Capture the cell that displays the provided text and extract its [X, Y] central coordinate. 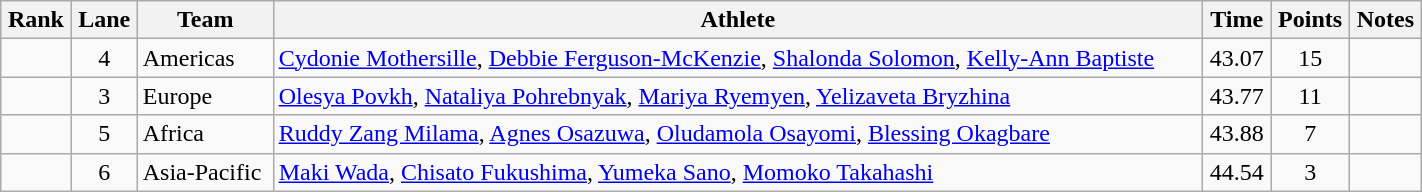
6 [104, 172]
Asia-Pacific [205, 172]
43.88 [1237, 134]
43.07 [1237, 58]
Rank [36, 20]
Cydonie Mothersille, Debbie Ferguson-McKenzie, Shalonda Solomon, Kelly-Ann Baptiste [738, 58]
44.54 [1237, 172]
Maki Wada, Chisato Fukushima, Yumeka Sano, Momoko Takahashi [738, 172]
11 [1310, 96]
Athlete [738, 20]
15 [1310, 58]
7 [1310, 134]
Olesya Povkh, Nataliya Pohrebnyak, Mariya Ryemyen, Yelizaveta Bryzhina [738, 96]
5 [104, 134]
Team [205, 20]
Ruddy Zang Milama, Agnes Osazuwa, Oludamola Osayomi, Blessing Okagbare [738, 134]
Europe [205, 96]
Notes [1385, 20]
43.77 [1237, 96]
Africa [205, 134]
Americas [205, 58]
Lane [104, 20]
Time [1237, 20]
Points [1310, 20]
4 [104, 58]
